Identify which cell holds the provided text, then report its (x, y) central coordinate. 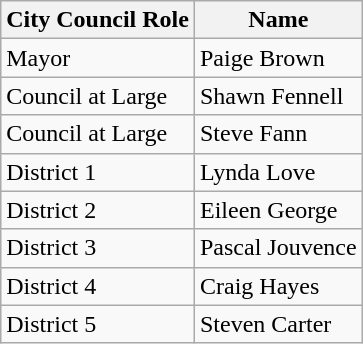
Name (278, 20)
District 5 (98, 324)
Steve Fann (278, 134)
Pascal Jouvence (278, 248)
Eileen George (278, 210)
District 3 (98, 248)
Paige Brown (278, 58)
Shawn Fennell (278, 96)
Steven Carter (278, 324)
District 2 (98, 210)
District 1 (98, 172)
Craig Hayes (278, 286)
Mayor (98, 58)
City Council Role (98, 20)
District 4 (98, 286)
Lynda Love (278, 172)
